Return [X, Y] of the center of cell containing provided text 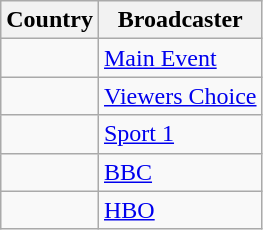
Viewers Choice [180, 96]
Country [50, 20]
Sport 1 [180, 134]
Main Event [180, 58]
Broadcaster [180, 20]
HBO [180, 210]
BBC [180, 172]
